Output the [X, Y] coordinate of the center of the cell containing the given text.  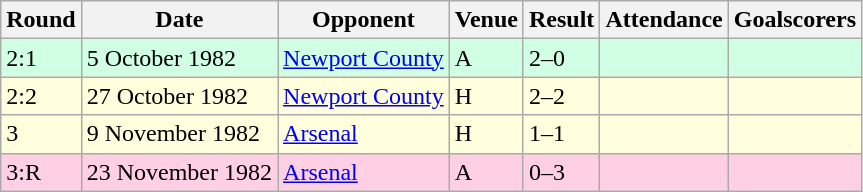
2:2 [41, 96]
2:1 [41, 58]
Opponent [364, 20]
Result [561, 20]
3 [41, 134]
27 October 1982 [179, 96]
9 November 1982 [179, 134]
1–1 [561, 134]
Goalscorers [794, 20]
Round [41, 20]
0–3 [561, 172]
3:R [41, 172]
2–2 [561, 96]
Venue [486, 20]
2–0 [561, 58]
Attendance [664, 20]
Date [179, 20]
23 November 1982 [179, 172]
5 October 1982 [179, 58]
